Extract the [X, Y] coordinate from the center of the cell holding the provided text.  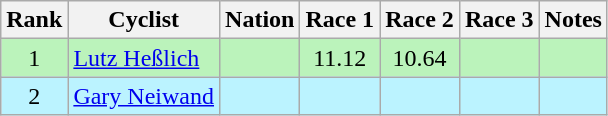
Race 1 [340, 20]
2 [34, 96]
Notes [573, 20]
Race 3 [499, 20]
10.64 [420, 58]
Lutz Heßlich [144, 58]
Gary Neiwand [144, 96]
1 [34, 58]
Cyclist [144, 20]
Nation [260, 20]
Race 2 [420, 20]
Rank [34, 20]
11.12 [340, 58]
